Provide the (X, Y) coordinate of the cell's center where the given text is located.  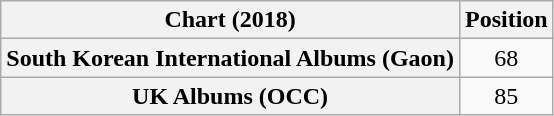
UK Albums (OCC) (230, 96)
85 (506, 96)
Position (506, 20)
68 (506, 58)
Chart (2018) (230, 20)
South Korean International Albums (Gaon) (230, 58)
